Extract the (x, y) coordinate from the center of the cell holding the provided text.  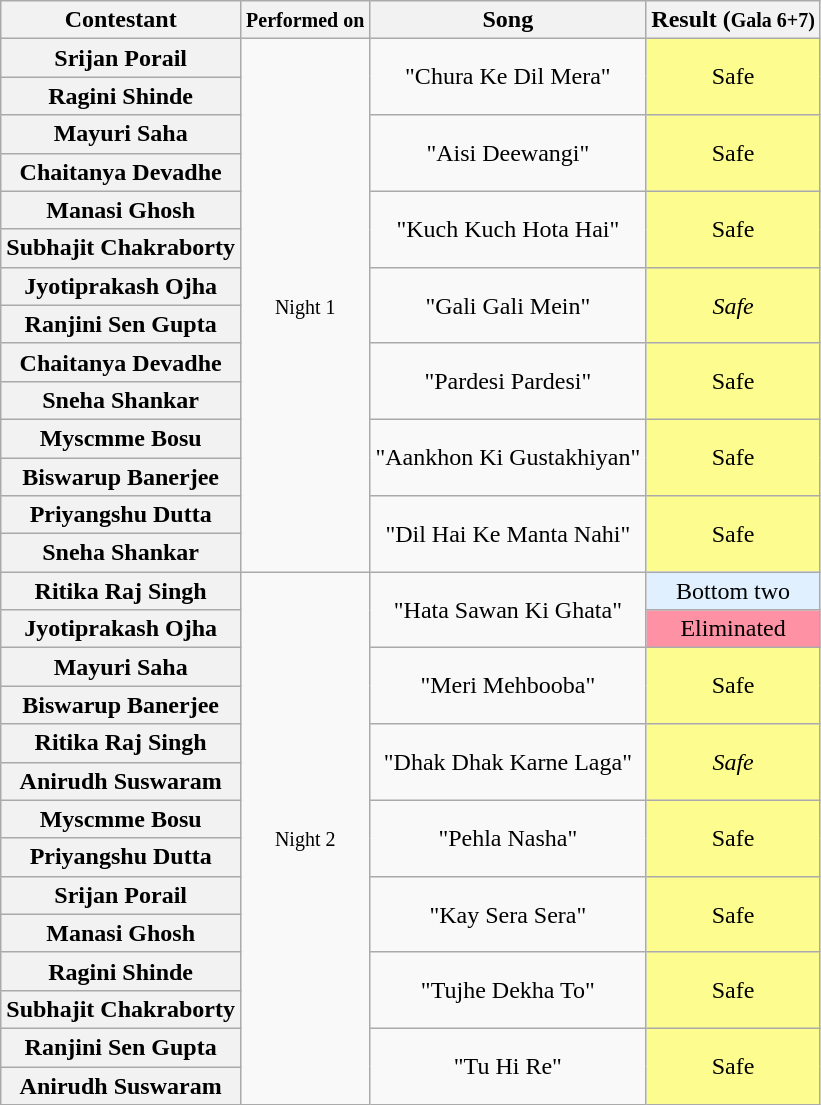
"Meri Mehbooba" (508, 686)
"Kay Sera Sera" (508, 914)
Result (Gala 6+7) (734, 20)
"Pehla Nasha" (508, 838)
"Tu Hi Re" (508, 1066)
"Aankhon Ki Gustakhiyan" (508, 457)
"Kuch Kuch Hota Hai" (508, 229)
Contestant (121, 20)
Eliminated (734, 629)
Bottom two (734, 591)
"Pardesi Pardesi" (508, 381)
Night 2 (306, 838)
Night 1 (306, 306)
"Chura Ke Dil Mera" (508, 77)
"Tujhe Dekha To" (508, 990)
Performed on (306, 20)
"Gali Gali Mein" (508, 305)
Song (508, 20)
"Dhak Dhak Karne Laga" (508, 762)
"Dil Hai Ke Manta Nahi" (508, 534)
"Aisi Deewangi" (508, 153)
"Hata Sawan Ki Ghata" (508, 610)
